For the text-containing cell, return its midpoint in [x, y] coordinate format. 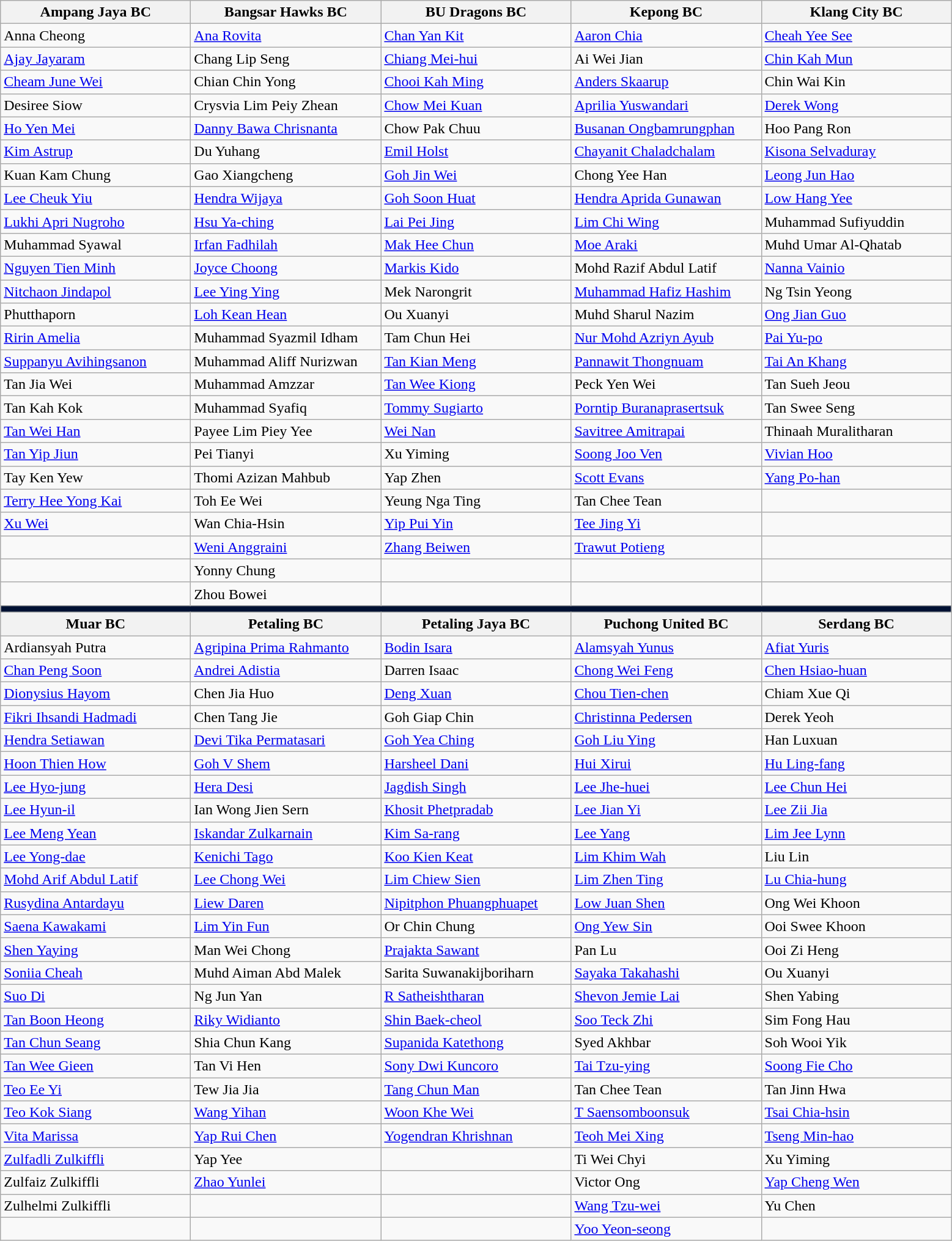
Mek Narongrit [476, 292]
Chooi Kah Ming [476, 82]
Ooi Swee Khoon [856, 926]
Sayaka Takahashi [666, 973]
Chiang Mei-hui [476, 59]
Andrei Adistia [286, 671]
Tan Wee Kiong [476, 385]
Nur Mohd Azriyn Ayub [666, 338]
Lee Meng Yean [95, 833]
R Satheishtharan [476, 996]
Toh Ee Wei [286, 501]
Supanida Katethong [476, 1043]
Weni Anggraini [286, 547]
BU Dragons BC [476, 12]
Soh Wooi Yik [856, 1043]
Bangsar Hawks BC [286, 12]
Yogendran Khrishnan [476, 1136]
Hsu Ya-ching [286, 221]
Ng Jun Yan [286, 996]
Chong Wei Feng [666, 671]
Pannawit Thongnuam [666, 361]
Prajakta Sawant [476, 949]
Sarita Suwanakijboriharn [476, 973]
Tam Chun Hei [476, 338]
Wan Chia-Hsin [286, 524]
Chin Wai Kin [856, 82]
Aprilia Yuswandari [666, 105]
Muhammad Syazmil Idham [286, 338]
Yap Rui Chen [286, 1136]
Zhao Yunlei [286, 1182]
Emil Holst [476, 152]
Chong Yee Han [666, 175]
Hoo Pang Ron [856, 128]
Chen Hsiao-huan [856, 671]
Serdang BC [856, 624]
Tan Jinn Hwa [856, 1089]
Xu Wei [95, 524]
Yu Chen [856, 1206]
Lim Yin Fun [286, 926]
Tan Wei Han [95, 431]
Anna Cheong [95, 35]
Goh V Shem [286, 764]
Shia Chun Kang [286, 1043]
Ooi Zi Heng [856, 949]
Klang City BC [856, 12]
Nguyen Tien Minh [95, 268]
Tsai Chia-hsin [856, 1113]
Lim Zhen Ting [666, 880]
Chayanit Chaladchalam [666, 152]
Hera Desi [286, 787]
Lee Jian Yi [666, 810]
Shen Yabing [856, 996]
Christinna Pedersen [666, 717]
Goh Yea Ching [476, 740]
Hu Ling-fang [856, 764]
Ong Yew Sin [666, 926]
Vivian Hoo [856, 454]
Shin Baek-cheol [476, 1019]
Ian Wong Jien Sern [286, 810]
Phutthaporn [95, 315]
Goh Soon Huat [476, 198]
Alamsyah Yunus [666, 647]
Cheam June Wei [95, 82]
Tew Jia Jia [286, 1089]
Rusydina Antardayu [95, 903]
Soong Joo Ven [666, 454]
Chen Tang Jie [286, 717]
Gao Xiangcheng [286, 175]
Peck Yen Wei [666, 385]
Anders Skaarup [666, 82]
Riky Widianto [286, 1019]
Chow Pak Chuu [476, 128]
Sony Dwi Kuncoro [476, 1066]
Teoh Mei Xing [666, 1136]
Nitchaon Jindapol [95, 292]
Lu Chia-hung [856, 880]
Tan Vi Hen [286, 1066]
Irfan Fadhilah [286, 245]
Tommy Sugiarto [476, 408]
Lai Pei Jing [476, 221]
Shevon Jemie Lai [666, 996]
Soong Fie Cho [856, 1066]
Chen Jia Huo [286, 694]
T Saensomboonsuk [666, 1113]
Mohd Arif Abdul Latif [95, 880]
Tan Kah Kok [95, 408]
Lim Khim Wah [666, 856]
Busanan Ongbamrungphan [666, 128]
Tai Tzu-ying [666, 1066]
Ti Wei Chyi [666, 1159]
Savitree Amitrapai [666, 431]
Saena Kawakami [95, 926]
Desiree Siow [95, 105]
Muhammad Sufiyuddin [856, 221]
Ong Wei Khoon [856, 903]
Fikri Ihsandi Hadmadi [95, 717]
Soniia Cheah [95, 973]
Puchong United BC [666, 624]
Muhammad Aliff Nurizwan [286, 361]
Ardiansyah Putra [95, 647]
Soo Teck Zhi [666, 1019]
Cheah Yee See [856, 35]
Yeung Nga Ting [476, 501]
Thinaah Muralitharan [856, 431]
Mak Hee Chun [476, 245]
Shen Yaying [95, 949]
Yip Pui Yin [476, 524]
Chin Kah Mun [856, 59]
Chang Lip Seng [286, 59]
Victor Ong [666, 1182]
Terry Hee Yong Kai [95, 501]
Kisona Selvaduray [856, 152]
Zulhelmi Zulkiffli [95, 1206]
Ana Rovita [286, 35]
Nanna Vainio [856, 268]
Bodin Isara [476, 647]
Tan Kian Meng [476, 361]
Tan Wee Gieen [95, 1066]
Wang Tzu-wei [666, 1206]
Moe Araki [666, 245]
Lim Chi Wing [666, 221]
Payee Lim Piey Yee [286, 431]
Tan Sueh Jeou [856, 385]
Kenichi Tago [286, 856]
Muhammad Amzzar [286, 385]
Hendra Aprida Gunawan [666, 198]
Markis Kido [476, 268]
Jagdish Singh [476, 787]
Muhd Umar Al-Qhatab [856, 245]
Liew Daren [286, 903]
Vita Marissa [95, 1136]
Agripina Prima Rahmanto [286, 647]
Lee Chong Wei [286, 880]
Koo Kien Keat [476, 856]
Low Hang Yee [856, 198]
Yoo Yeon-seong [666, 1229]
Lee Hyun-il [95, 810]
Teo Ee Yi [95, 1089]
Muhd Aiman Abd Malek [286, 973]
Tan Yip Jiun [95, 454]
Ampang Jaya BC [95, 12]
Petaling Jaya BC [476, 624]
Trawut Potieng [666, 547]
Danny Bawa Chrisnanta [286, 128]
Lee Zii Jia [856, 810]
Lee Ying Ying [286, 292]
Derek Wong [856, 105]
Wang Yihan [286, 1113]
Goh Giap Chin [476, 717]
Dionysius Hayom [95, 694]
Du Yuhang [286, 152]
Loh Kean Hean [286, 315]
Lee Hyo-jung [95, 787]
Wei Nan [476, 431]
Muar BC [95, 624]
Derek Yeoh [856, 717]
Yap Yee [286, 1159]
Sim Fong Hau [856, 1019]
Khosit Phetpradab [476, 810]
Joyce Choong [286, 268]
Pei Tianyi [286, 454]
Iskandar Zulkarnain [286, 833]
Woon Khe Wei [476, 1113]
Harsheel Dani [476, 764]
Lee Yong-dae [95, 856]
Ajay Jayaram [95, 59]
Chan Peng Soon [95, 671]
Mohd Razif Abdul Latif [666, 268]
Teo Kok Siang [95, 1113]
Suppanyu Avihingsanon [95, 361]
Lukhi Apri Nugroho [95, 221]
Chian Chin Yong [286, 82]
Or Chin Chung [476, 926]
Lee Jhe-huei [666, 787]
Tan Chun Seang [95, 1043]
Leong Jun Hao [856, 175]
Lim Chiew Sien [476, 880]
Lee Chun Hei [856, 787]
Ng Tsin Yeong [856, 292]
Chow Mei Kuan [476, 105]
Tan Jia Wei [95, 385]
Liu Lin [856, 856]
Kim Sa-rang [476, 833]
Devi Tika Permatasari [286, 740]
Tay Ken Yew [95, 477]
Hui Xirui [666, 764]
Nipitphon Phuangphuapet [476, 903]
Scott Evans [666, 477]
Chan Yan Kit [476, 35]
Muhammad Hafiz Hashim [666, 292]
Zulfaiz Zulkiffli [95, 1182]
Kuan Kam Chung [95, 175]
Hendra Setiawan [95, 740]
Chou Tien-chen [666, 694]
Syed Akhbar [666, 1043]
Zulfadli Zulkiffli [95, 1159]
Tan Boon Heong [95, 1019]
Han Luxuan [856, 740]
Ho Yen Mei [95, 128]
Ririn Amelia [95, 338]
Tan Swee Seng [856, 408]
Tai An Khang [856, 361]
Petaling BC [286, 624]
Darren Isaac [476, 671]
Ong Jian Guo [856, 315]
Yap Zhen [476, 477]
Goh Jin Wei [476, 175]
Lee Cheuk Yiu [95, 198]
Deng Xuan [476, 694]
Thomi Azizan Mahbub [286, 477]
Pai Yu-po [856, 338]
Aaron Chia [666, 35]
Hoon Thien How [95, 764]
Afiat Yuris [856, 647]
Muhd Sharul Nazim [666, 315]
Tseng Min-hao [856, 1136]
Yonny Chung [286, 570]
Man Wei Chong [286, 949]
Low Juan Shen [666, 903]
Kim Astrup [95, 152]
Kepong BC [666, 12]
Goh Liu Ying [666, 740]
Porntip Buranaprasertsuk [666, 408]
Tang Chun Man [476, 1089]
Yang Po-han [856, 477]
Chiam Xue Qi [856, 694]
Pan Lu [666, 949]
Muhammad Syafiq [286, 408]
Zhang Beiwen [476, 547]
Lim Jee Lynn [856, 833]
Tee Jing Yi [666, 524]
Muhammad Syawal [95, 245]
Yap Cheng Wen [856, 1182]
Zhou Bowei [286, 594]
Suo Di [95, 996]
Hendra Wijaya [286, 198]
Crysvia Lim Peiy Zhean [286, 105]
Lee Yang [666, 833]
Ai Wei Jian [666, 59]
